Determine the (X, Y) coordinate at the center of the cell enclosing the given text.  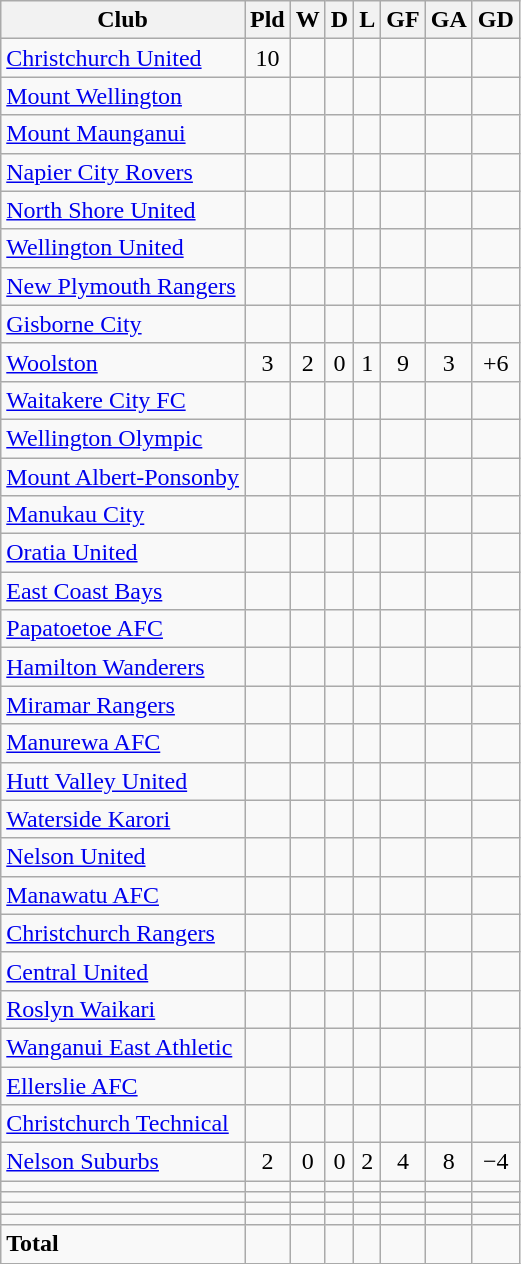
Nelson United (123, 857)
Total (123, 1244)
8 (448, 1162)
+6 (496, 362)
W (308, 20)
L (368, 20)
4 (403, 1162)
Manawatu AFC (123, 895)
Roslyn Waikari (123, 1009)
Christchurch Technical (123, 1124)
Mount Albert-Ponsonby (123, 477)
Wanganui East Athletic (123, 1047)
Manukau City (123, 515)
Woolston (123, 362)
−4 (496, 1162)
Wellington United (123, 248)
1 (368, 362)
Gisborne City (123, 324)
GA (448, 20)
Oratia United (123, 553)
Napier City Rovers (123, 172)
New Plymouth Rangers (123, 286)
9 (403, 362)
Nelson Suburbs (123, 1162)
Miramar Rangers (123, 705)
Central United (123, 971)
Hamilton Wanderers (123, 667)
GD (496, 20)
Mount Maunganui (123, 134)
D (339, 20)
Ellerslie AFC (123, 1085)
Papatoetoe AFC (123, 629)
10 (267, 58)
GF (403, 20)
Pld (267, 20)
Waitakere City FC (123, 400)
Christchurch Rangers (123, 933)
Christchurch United (123, 58)
Waterside Karori (123, 819)
North Shore United (123, 210)
East Coast Bays (123, 591)
Mount Wellington (123, 96)
Wellington Olympic (123, 438)
Manurewa AFC (123, 743)
Hutt Valley United (123, 781)
Club (123, 20)
